Find where the given text appears and provide that cell's center as (X, Y) coordinate. 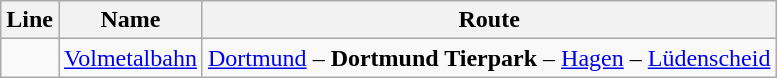
Dortmund – Dortmund Tierpark – Hagen – Lüdenscheid (488, 58)
Volmetalbahn (130, 58)
Name (130, 20)
Route (488, 20)
Line (30, 20)
